Capture the cell that displays the provided text and extract its [X, Y] central coordinate. 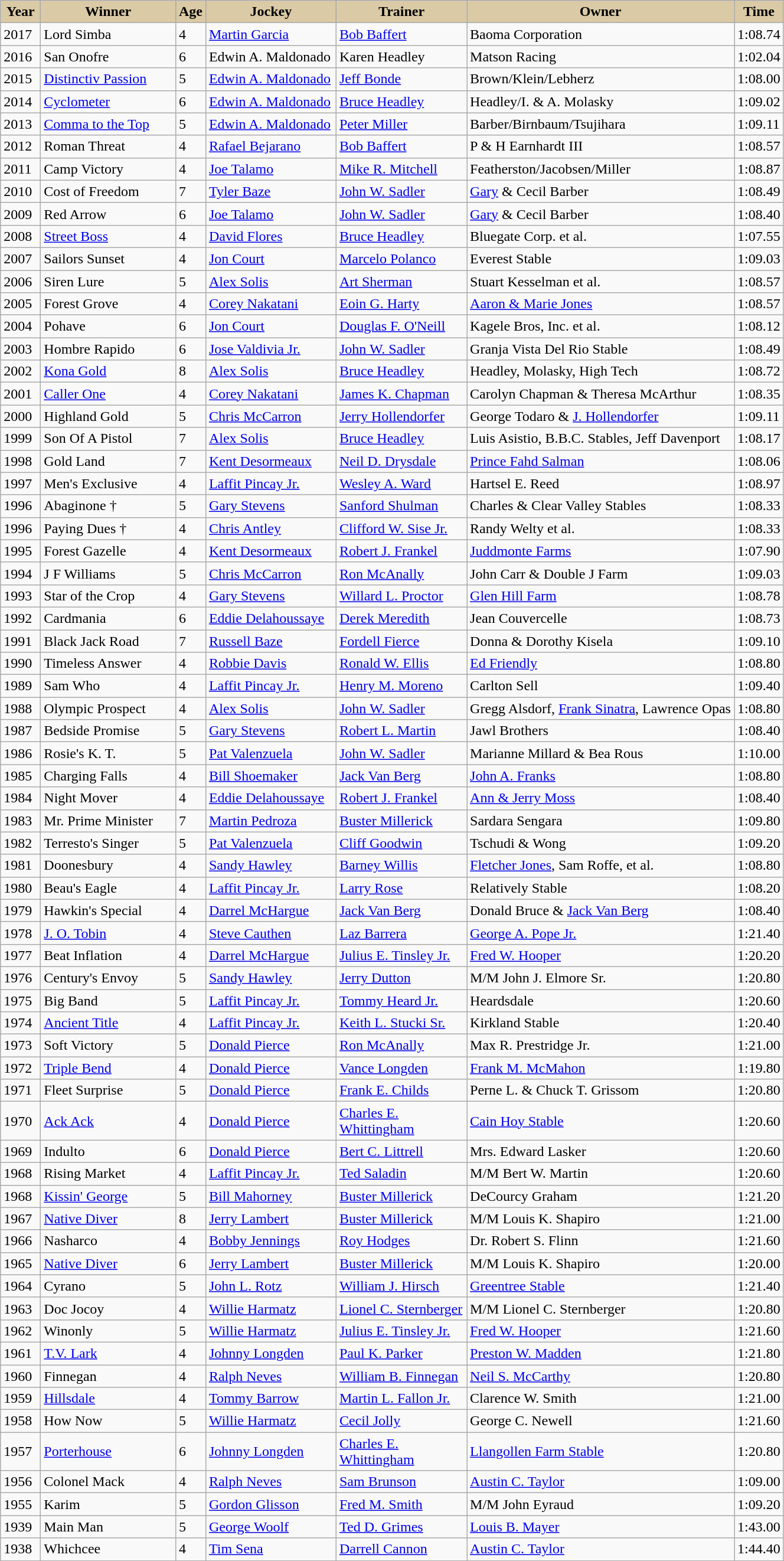
Cyrano [109, 1286]
1961 [21, 1353]
Beau's Eagle [109, 888]
J. O. Tobin [109, 933]
Ann & Jerry Moss [601, 798]
Bobby Jennings [270, 1241]
2009 [21, 214]
Siren Lure [109, 282]
1973 [21, 1046]
Eoin G. Harty [401, 304]
1989 [21, 686]
1:08.20 [759, 888]
Tommy Heard Jr. [401, 1001]
1:09.00 [759, 1482]
Everest Stable [601, 259]
Hillsdale [109, 1399]
1984 [21, 798]
Willard L. Proctor [401, 596]
Century's Envoy [109, 978]
Bedside Promise [109, 731]
1987 [21, 731]
Roman Threat [109, 146]
2006 [21, 282]
2004 [21, 326]
How Now [109, 1421]
Main Man [109, 1527]
1:43.00 [759, 1527]
Jose Valdivia Jr. [270, 349]
1988 [21, 708]
1999 [21, 439]
Triple Bend [109, 1068]
1969 [21, 1151]
P & H Earnhardt III [601, 146]
Pohave [109, 326]
Preston W. Madden [601, 1353]
William J. Hirsch [401, 1286]
1994 [21, 573]
Timeless Answer [109, 664]
Abaginone † [109, 506]
1938 [21, 1549]
Rafael Bejarano [270, 146]
Gold Land [109, 461]
Night Mover [109, 798]
2016 [21, 57]
2008 [21, 236]
John Carr & Double J Farm [601, 573]
Nasharco [109, 1241]
Luis Asistio, B.B.C. Stables, Jeff Davenport [601, 439]
1981 [21, 866]
1998 [21, 461]
Paul K. Parker [401, 1353]
1991 [21, 641]
Fletcher Jones, Sam Roffe, et al. [601, 866]
Cliff Goodwin [401, 843]
Douglas F. O'Neill [401, 326]
1:20.40 [759, 1023]
Paying Dues † [109, 528]
1962 [21, 1331]
Wesley A. Ward [401, 484]
1:07.55 [759, 236]
John L. Rotz [270, 1286]
1:10.00 [759, 753]
1959 [21, 1399]
1995 [21, 551]
George A. Pope Jr. [601, 933]
Rosie's K. T. [109, 753]
1972 [21, 1068]
Ted D. Grimes [401, 1527]
1939 [21, 1527]
Neil S. McCarthy [601, 1376]
William B. Finnegan [401, 1376]
Forest Grove [109, 304]
George C. Newell [601, 1421]
Jockey [270, 12]
Fordell Fierce [401, 641]
1967 [21, 1219]
Son Of A Pistol [109, 439]
1:08.72 [759, 371]
Ancient Title [109, 1023]
Winner [109, 12]
1:08.74 [759, 34]
1960 [21, 1376]
Martin Garcia [270, 34]
Aaron & Marie Jones [601, 304]
Clarence W. Smith [601, 1399]
Randy Welty et al. [601, 528]
Marianne Millard & Bea Rous [601, 753]
Soft Victory [109, 1046]
Kissin' George [109, 1196]
Carolyn Chapman & Theresa McArthur [601, 394]
Roy Hodges [401, 1241]
1:08.97 [759, 484]
Jeff Bonde [401, 79]
Marcelo Polanco [401, 259]
Perne L. & Chuck T. Grissom [601, 1090]
1:20.00 [759, 1263]
Karim [109, 1504]
Finnegan [109, 1376]
2000 [21, 416]
1992 [21, 618]
2014 [21, 102]
Red Arrow [109, 214]
M/M John J. Elmore Sr. [601, 978]
1:07.90 [759, 551]
1970 [21, 1121]
Cyclometer [109, 102]
Hartsel E. Reed [601, 484]
T.V. Lark [109, 1353]
Indulto [109, 1151]
2015 [21, 79]
1:21.20 [759, 1196]
Ed Friendly [601, 664]
Lord Simba [109, 34]
1993 [21, 596]
Tschudi & Wong [601, 843]
1985 [21, 776]
Olympic Prospect [109, 708]
1:09.40 [759, 686]
Forest Gazelle [109, 551]
Derek Meredith [401, 618]
1:21.80 [759, 1353]
J F Williams [109, 573]
1:44.40 [759, 1549]
Hawkin's Special [109, 910]
2017 [21, 34]
1:09.02 [759, 102]
Terresto's Singer [109, 843]
Dr. Robert S. Flinn [601, 1241]
2001 [21, 394]
Ack Ack [109, 1121]
Donald Bruce & Jack Van Berg [601, 910]
Sanford Shulman [401, 506]
Mike R. Mitchell [401, 169]
2005 [21, 304]
1:08.00 [759, 79]
Larry Rose [401, 888]
Ronald W. Ellis [401, 664]
Sailors Sunset [109, 259]
1:20.20 [759, 955]
1980 [21, 888]
Kona Gold [109, 371]
Whichcee [109, 1549]
M/M Bert W. Martin [601, 1174]
Baoma Corporation [601, 34]
Tyler Baze [270, 191]
1975 [21, 1001]
James K. Chapman [401, 394]
2002 [21, 371]
George Woolf [270, 1527]
Clifford W. Sise Jr. [401, 528]
Fred M. Smith [401, 1504]
Greentree Stable [601, 1286]
Year [21, 12]
George Todaro & J. Hollendorfer [601, 416]
Steve Cauthen [270, 933]
Rising Market [109, 1174]
Charging Falls [109, 776]
Heardsdale [601, 1001]
1974 [21, 1023]
Men's Exclusive [109, 484]
Matson Racing [601, 57]
1955 [21, 1504]
Kirkland Stable [601, 1023]
1:09.10 [759, 641]
2010 [21, 191]
Caller One [109, 394]
Barney Willis [401, 866]
1:08.12 [759, 326]
Jean Couvercelle [601, 618]
1:08.35 [759, 394]
Laz Barrera [401, 933]
Gordon Glisson [270, 1504]
Russell Baze [270, 641]
1966 [21, 1241]
1976 [21, 978]
Doonesbury [109, 866]
Gregg Alsdorf, Frank Sinatra, Lawrence Opas [601, 708]
Jerry Dutton [401, 978]
1997 [21, 484]
Frank M. McMahon [601, 1068]
Brown/Klein/Lebherz [601, 79]
Bill Shoemaker [270, 776]
San Onofre [109, 57]
Highland Gold [109, 416]
Art Sherman [401, 282]
2013 [21, 124]
Porterhouse [109, 1451]
Donna & Dorothy Kisela [601, 641]
Stuart Kesselman et al. [601, 282]
Henry M. Moreno [401, 686]
Hombre Rapido [109, 349]
1958 [21, 1421]
Sardara Sengara [601, 821]
1978 [21, 933]
1990 [21, 664]
Max R. Prestridge Jr. [601, 1046]
Featherston/Jacobsen/Miller [601, 169]
Colonel Mack [109, 1482]
Robert L. Martin [401, 731]
Street Boss [109, 236]
Doc Jocoy [109, 1308]
Jawl Brothers [601, 731]
Juddmonte Farms [601, 551]
Jerry Hollendorfer [401, 416]
1964 [21, 1286]
1965 [21, 1263]
Cost of Freedom [109, 191]
Barber/Birnbaum/Tsujihara [601, 124]
Mrs. Edward Lasker [601, 1151]
Tommy Barrow [270, 1399]
Martin Pedroza [270, 821]
Chris Antley [270, 528]
1:08.06 [759, 461]
Cecil Jolly [401, 1421]
2007 [21, 259]
1:08.87 [759, 169]
Distinctiv Passion [109, 79]
Owner [601, 12]
Camp Victory [109, 169]
1:19.80 [759, 1068]
1957 [21, 1451]
1977 [21, 955]
Neil D. Drysdale [401, 461]
Headley, Molasky, High Tech [601, 371]
Glen Hill Farm [601, 596]
DeCourcy Graham [601, 1196]
1:09.80 [759, 821]
Kagele Bros, Inc. et al. [601, 326]
Fleet Surprise [109, 1090]
Big Band [109, 1001]
Winonly [109, 1331]
Age [190, 12]
Frank E. Childs [401, 1090]
Louis B. Mayer [601, 1527]
Headley/I. & A. Molasky [601, 102]
Comma to the Top [109, 124]
Relatively Stable [601, 888]
Sam Who [109, 686]
Bluegate Corp. et al. [601, 236]
Martin L. Fallon Jr. [401, 1399]
Llangollen Farm Stable [601, 1451]
1979 [21, 910]
Sam Brunson [401, 1482]
2012 [21, 146]
1963 [21, 1308]
Black Jack Road [109, 641]
John A. Franks [601, 776]
David Flores [270, 236]
1:02.04 [759, 57]
Charles & Clear Valley Stables [601, 506]
Bill Mahorney [270, 1196]
1986 [21, 753]
Robbie Davis [270, 664]
1971 [21, 1090]
Beat Inflation [109, 955]
Karen Headley [401, 57]
2003 [21, 349]
Trainer [401, 12]
Cain Hoy Stable [601, 1121]
2011 [21, 169]
1956 [21, 1482]
Peter Miller [401, 124]
Darrell Cannon [401, 1549]
Lionel C. Sternberger [401, 1308]
Time [759, 12]
1:08.73 [759, 618]
1983 [21, 821]
Tim Sena [270, 1549]
Prince Fahd Salman [601, 461]
M/M Lionel C. Sternberger [601, 1308]
1:08.78 [759, 596]
1982 [21, 843]
Carlton Sell [601, 686]
Cardmania [109, 618]
Bert C. Littrell [401, 1151]
Keith L. Stucki Sr. [401, 1023]
Mr. Prime Minister [109, 821]
Vance Longden [401, 1068]
Granja Vista Del Rio Stable [601, 349]
M/M John Eyraud [601, 1504]
1:08.17 [759, 439]
Ted Saladin [401, 1174]
Star of the Crop [109, 596]
